Capture the cell that displays the provided text and extract its (x, y) central coordinate. 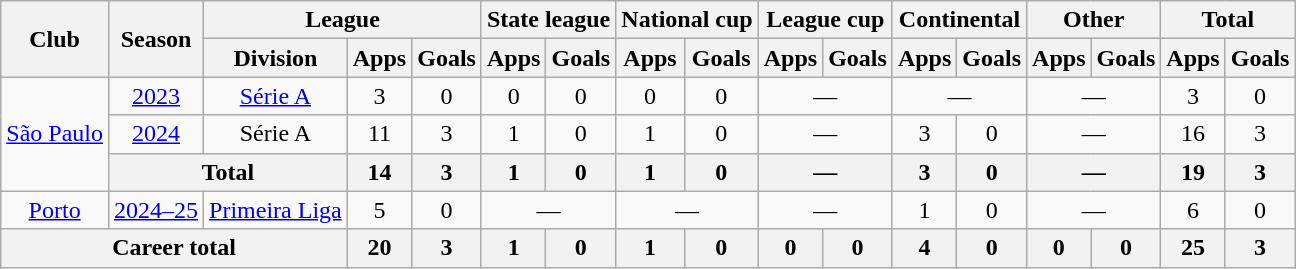
11 (379, 134)
6 (1193, 210)
Porto (55, 210)
State league (548, 20)
League cup (825, 20)
Career total (174, 248)
5 (379, 210)
League (343, 20)
National cup (687, 20)
2023 (156, 96)
16 (1193, 134)
Other (1094, 20)
São Paulo (55, 134)
2024 (156, 134)
19 (1193, 172)
4 (924, 248)
Continental (959, 20)
25 (1193, 248)
Club (55, 39)
14 (379, 172)
Season (156, 39)
Primeira Liga (276, 210)
Division (276, 58)
2024–25 (156, 210)
20 (379, 248)
